Capture the cell that displays the provided text and extract its [x, y] central coordinate. 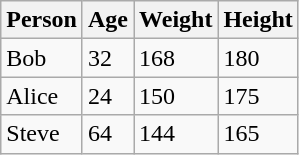
Height [258, 20]
24 [108, 96]
175 [258, 96]
Steve [42, 134]
150 [176, 96]
64 [108, 134]
180 [258, 58]
144 [176, 134]
Person [42, 20]
Bob [42, 58]
168 [176, 58]
Alice [42, 96]
Age [108, 20]
Weight [176, 20]
32 [108, 58]
165 [258, 134]
